Identify which cell holds the provided text, then report its [x, y] central coordinate. 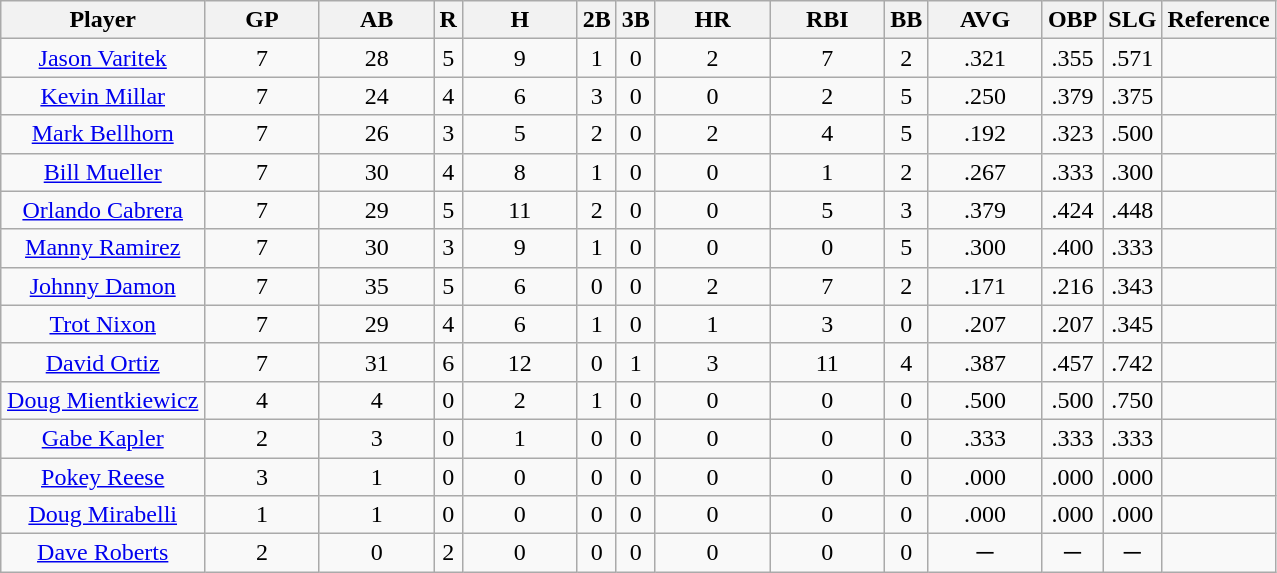
Reference [1218, 20]
.571 [1132, 58]
24 [376, 96]
8 [520, 172]
BB [906, 20]
OBP [1072, 20]
.742 [1132, 362]
.375 [1132, 96]
Dave Roberts [103, 553]
.750 [1132, 400]
Player [103, 20]
H [520, 20]
Mark Bellhorn [103, 134]
GP [262, 20]
.250 [986, 96]
26 [376, 134]
.321 [986, 58]
28 [376, 58]
12 [520, 362]
Manny Ramirez [103, 248]
.424 [1072, 210]
R [448, 20]
Pokey Reese [103, 477]
.323 [1072, 134]
Gabe Kapler [103, 438]
35 [376, 286]
Kevin Millar [103, 96]
.192 [986, 134]
.345 [1132, 324]
AB [376, 20]
David Ortiz [103, 362]
Doug Mientkiewicz [103, 400]
.343 [1132, 286]
.400 [1072, 248]
SLG [1132, 20]
HR [712, 20]
3B [636, 20]
AVG [986, 20]
Johnny Damon [103, 286]
2B [596, 20]
Jason Varitek [103, 58]
RBI [828, 20]
.355 [1072, 58]
.457 [1072, 362]
Trot Nixon [103, 324]
.448 [1132, 210]
31 [376, 362]
.387 [986, 362]
.171 [986, 286]
.216 [1072, 286]
Doug Mirabelli [103, 515]
.267 [986, 172]
Bill Mueller [103, 172]
Orlando Cabrera [103, 210]
